For the text-containing cell, return its midpoint in (x, y) coordinate format. 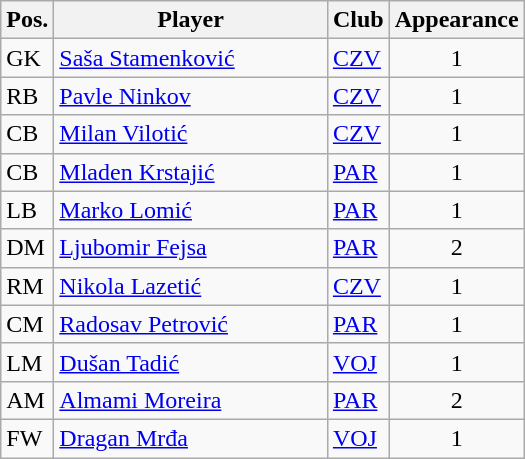
FW (28, 438)
Nikola Lazetić (191, 286)
Dušan Tadić (191, 362)
RB (28, 96)
Pavle Ninkov (191, 96)
Radosav Petrović (191, 324)
Club (358, 20)
Pos. (28, 20)
AM (28, 400)
LB (28, 210)
Mladen Krstajić (191, 172)
CM (28, 324)
Milan Vilotić (191, 134)
RM (28, 286)
LM (28, 362)
Ljubomir Fejsa (191, 248)
Saša Stamenković (191, 58)
Almami Moreira (191, 400)
Marko Lomić (191, 210)
GK (28, 58)
Dragan Mrđa (191, 438)
Appearance (456, 20)
Player (191, 20)
DM (28, 248)
